From the cell containing the given text, extract its center point as [x, y] coordinate. 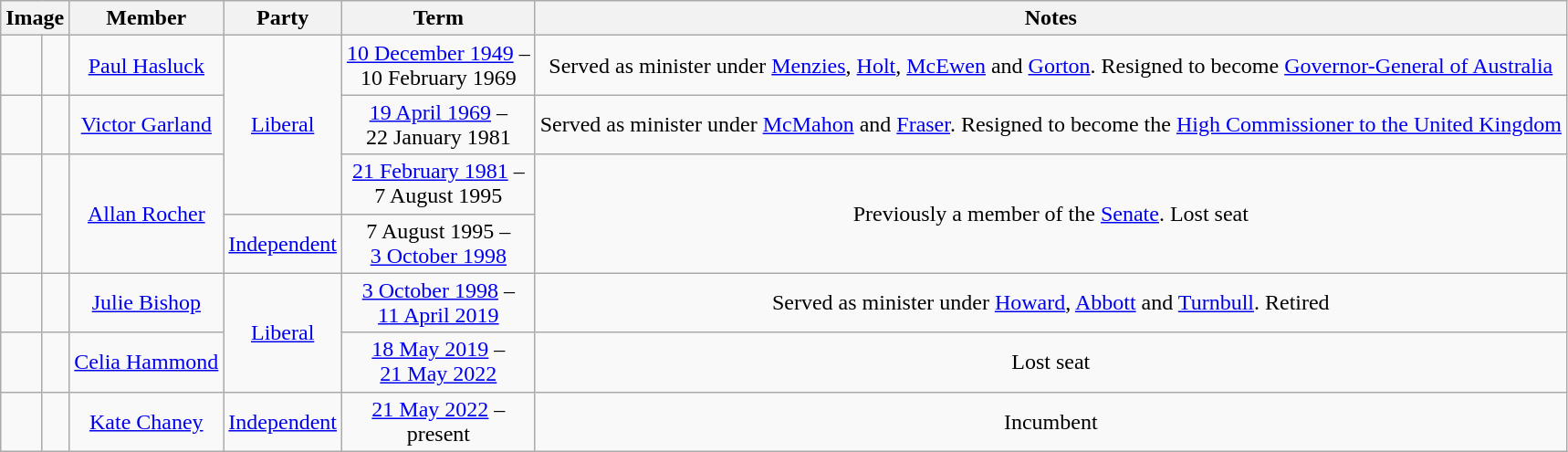
Member [146, 18]
Notes [1051, 18]
21 February 1981 –7 August 1995 [439, 184]
Lost seat [1051, 362]
10 December 1949 –10 February 1969 [439, 66]
Previously a member of the Senate. Lost seat [1051, 214]
Term [439, 18]
Kate Chaney [146, 422]
Julie Bishop [146, 303]
21 May 2022 –present [439, 422]
Image [35, 18]
Party [283, 18]
Incumbent [1051, 422]
18 May 2019 –21 May 2022 [439, 362]
3 October 1998 –11 April 2019 [439, 303]
Served as minister under Menzies, Holt, McEwen and Gorton. Resigned to become Governor-General of Australia [1051, 66]
19 April 1969 –22 January 1981 [439, 124]
Victor Garland [146, 124]
Paul Hasluck [146, 66]
Served as minister under McMahon and Fraser. Resigned to become the High Commissioner to the United Kingdom [1051, 124]
7 August 1995 –3 October 1998 [439, 243]
Allan Rocher [146, 214]
Served as minister under Howard, Abbott and Turnbull. Retired [1051, 303]
Celia Hammond [146, 362]
